Determine the (x, y) coordinate at the center of the cell enclosing the given text.  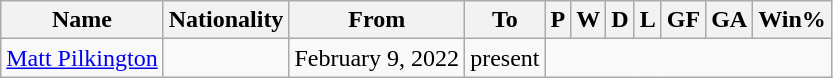
Nationality (226, 20)
Win% (792, 20)
GF (683, 20)
Matt Pilkington (82, 58)
From (377, 20)
L (648, 20)
To (505, 20)
GA (730, 20)
February 9, 2022 (377, 58)
W (588, 20)
Name (82, 20)
present (505, 58)
P (558, 20)
D (620, 20)
